From the cell containing the given text, extract its center point as (x, y) coordinate. 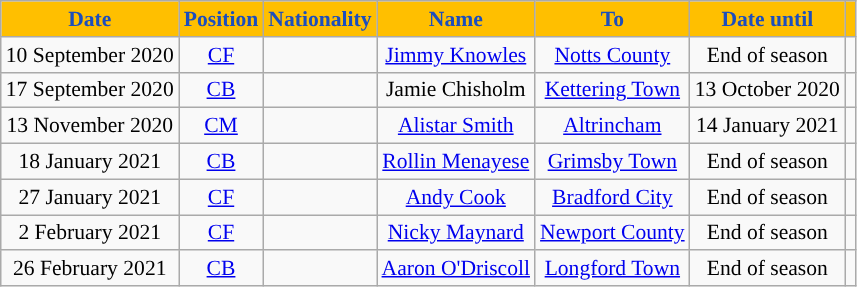
Name (456, 19)
Andy Cook (456, 197)
27 January 2021 (90, 197)
14 January 2021 (768, 126)
18 January 2021 (90, 162)
CM (221, 126)
Rollin Menayese (456, 162)
To (612, 19)
13 November 2020 (90, 126)
17 September 2020 (90, 90)
Altrincham (612, 126)
Longford Town (612, 269)
Newport County (612, 233)
Alistar Smith (456, 126)
Kettering Town (612, 90)
2 February 2021 (90, 233)
Date until (768, 19)
Notts County (612, 55)
Date (90, 19)
Grimsby Town (612, 162)
Jimmy Knowles (456, 55)
Position (221, 19)
Jamie Chisholm (456, 90)
10 September 2020 (90, 55)
Nicky Maynard (456, 233)
13 October 2020 (768, 90)
Nationality (320, 19)
Aaron O'Driscoll (456, 269)
Bradford City (612, 197)
26 February 2021 (90, 269)
